Detect which cell encompasses the target text, then output its [x, y] center coordinate. 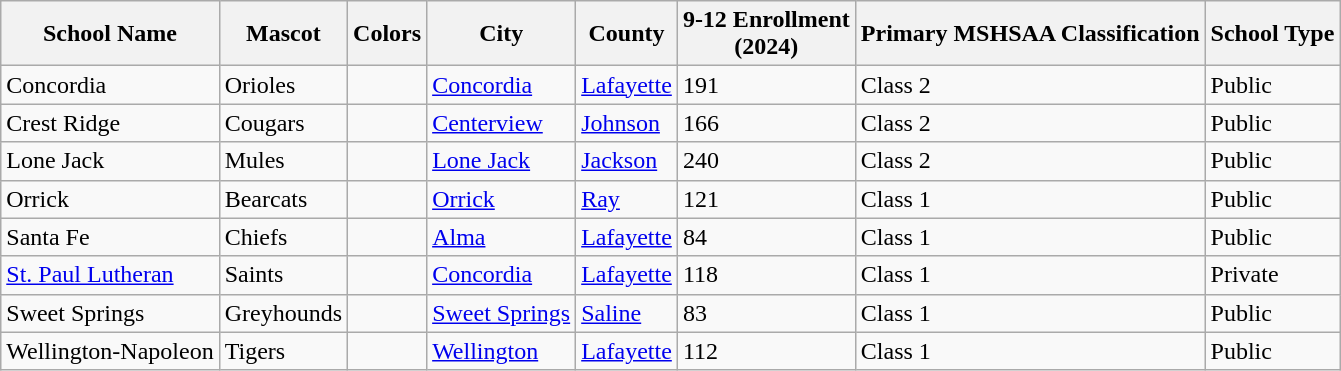
Greyhounds [283, 313]
Bearcats [283, 199]
Chiefs [283, 237]
Cougars [283, 123]
Santa Fe [110, 237]
83 [766, 313]
Mules [283, 161]
Johnson [627, 123]
Colors [388, 34]
9-12 Enrollment(2024) [766, 34]
Crest Ridge [110, 123]
112 [766, 351]
City [502, 34]
Wellington-Napoleon [110, 351]
County [627, 34]
Wellington [502, 351]
191 [766, 85]
Alma [502, 237]
121 [766, 199]
Mascot [283, 34]
Private [1272, 275]
Saints [283, 275]
Centerview [502, 123]
Ray [627, 199]
Primary MSHSAA Classification [1030, 34]
Jackson [627, 161]
St. Paul Lutheran [110, 275]
84 [766, 237]
Saline [627, 313]
Tigers [283, 351]
School Type [1272, 34]
Orioles [283, 85]
166 [766, 123]
School Name [110, 34]
118 [766, 275]
240 [766, 161]
